Identify which cell holds the provided text, then report its [x, y] central coordinate. 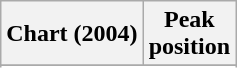
Peakposition [189, 34]
Chart (2004) [72, 34]
